Capture the cell that displays the provided text and extract its (X, Y) central coordinate. 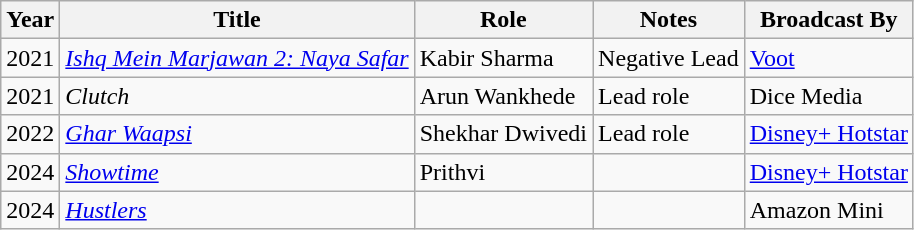
2022 (30, 134)
Shekhar Dwivedi (503, 134)
Dice Media (828, 96)
Kabir Sharma (503, 58)
Clutch (237, 96)
Prithvi (503, 172)
Voot (828, 58)
Negative Lead (669, 58)
Role (503, 20)
Ghar Waapsi (237, 134)
Title (237, 20)
Arun Wankhede (503, 96)
Showtime (237, 172)
Notes (669, 20)
Amazon Mini (828, 210)
Broadcast By (828, 20)
Ishq Mein Marjawan 2: Naya Safar (237, 58)
Year (30, 20)
Hustlers (237, 210)
